From the cell containing the given text, extract its center point as [x, y] coordinate. 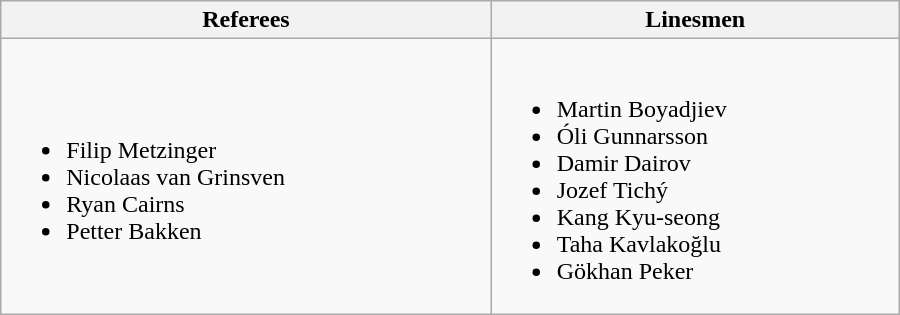
Martin Boyadjiev Óli Gunnarsson Damir Dairov Jozef Tichý Kang Kyu-seong Taha Kavlakoğlu Gökhan Peker [695, 176]
Filip Metzinger Nicolaas van Grinsven Ryan Cairns Petter Bakken [246, 176]
Referees [246, 20]
Linesmen [695, 20]
